Find where the given text appears and provide that cell's center as (x, y) coordinate. 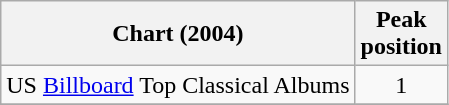
Chart (2004) (178, 34)
Peakposition (401, 34)
US Billboard Top Classical Albums (178, 85)
1 (401, 85)
